Capture the cell that displays the provided text and extract its (X, Y) central coordinate. 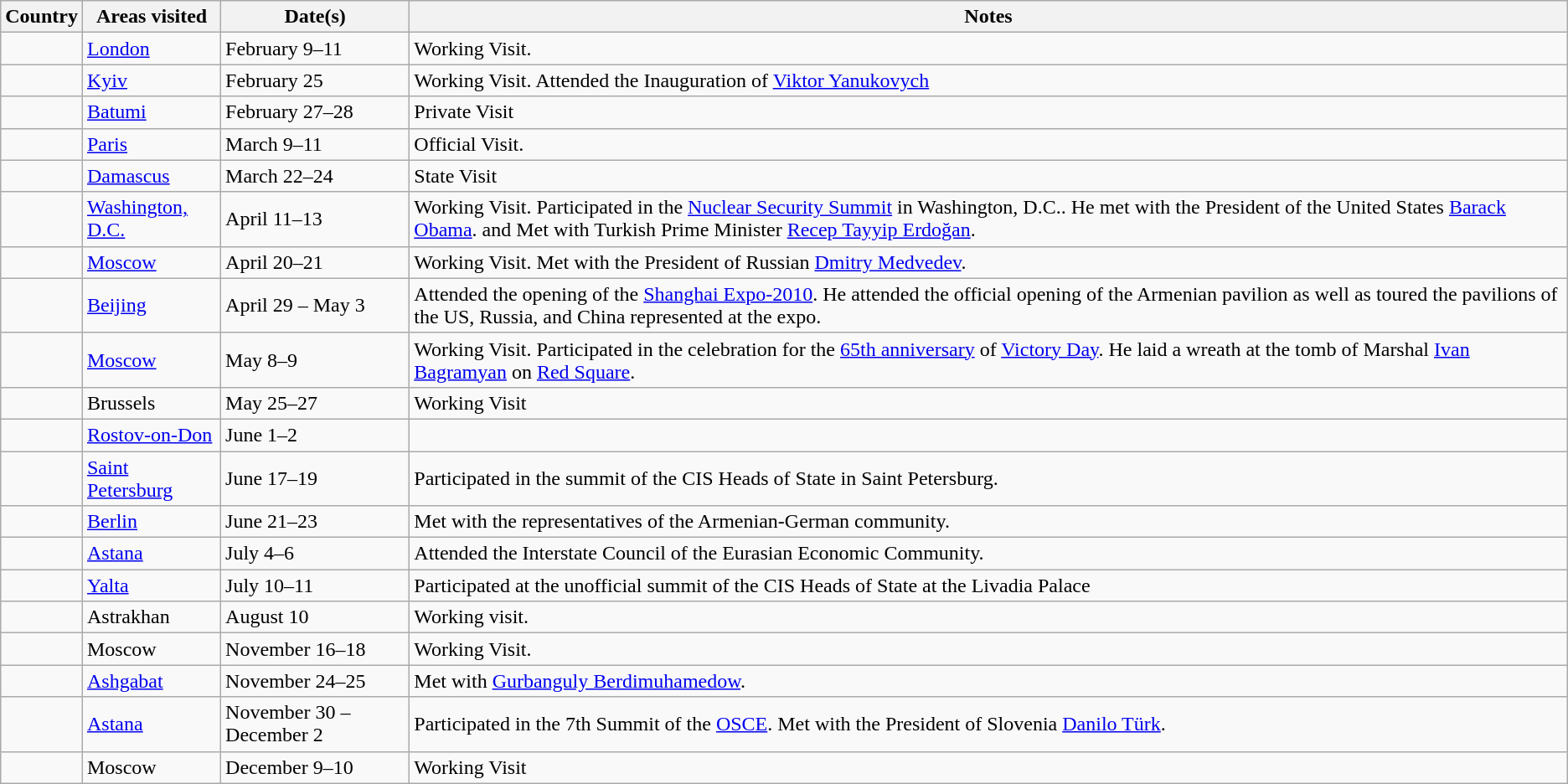
Berlin (151, 522)
Working Visit. Attended the Inauguration of Viktor Yanukovych (988, 80)
February 9–11 (315, 49)
Rostov-on-Don (151, 435)
April 11–13 (315, 219)
April 20–21 (315, 262)
November 16–18 (315, 649)
July 4–6 (315, 554)
Working visit. (988, 617)
February 25 (315, 80)
Washington, D.C. (151, 219)
June 1–2 (315, 435)
Damascus (151, 176)
Date(s) (315, 17)
July 10–11 (315, 585)
February 27–28 (315, 112)
Participated at the unofficial summit of the CIS Heads of State at the Livadia Palace (988, 585)
Ashgabat (151, 681)
Yalta (151, 585)
March 9–11 (315, 144)
Astrakhan (151, 617)
Working Visit. Met with the President of Russian Dmitry Medvedev. (988, 262)
Met with Gurbanguly Berdimuhamedow. (988, 681)
November 30 – December 2 (315, 724)
Areas visited (151, 17)
Participated in the summit of the CIS Heads of State in Saint Petersburg. (988, 477)
August 10 (315, 617)
Batumi (151, 112)
Private Visit (988, 112)
State Visit (988, 176)
Beijing (151, 305)
Kyiv (151, 80)
Met with the representatives of the Armenian-German community. (988, 522)
March 22–24 (315, 176)
May 8–9 (315, 360)
Official Visit. (988, 144)
Paris (151, 144)
May 25–27 (315, 403)
November 24–25 (315, 681)
Brussels (151, 403)
April 29 – May 3 (315, 305)
London (151, 49)
Notes (988, 17)
Saint Petersburg (151, 477)
Participated in the 7th Summit of the OSCE. Met with the President of Slovenia Danilo Türk. (988, 724)
December 9–10 (315, 767)
Country (42, 17)
June 21–23 (315, 522)
Attended the Interstate Council of the Eurasian Economic Community. (988, 554)
June 17–19 (315, 477)
